Search for the cell housing the specified text and yield its (x, y) center coordinate. 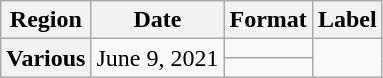
Various (46, 58)
Label (347, 20)
Date (158, 20)
Format (268, 20)
June 9, 2021 (158, 58)
Region (46, 20)
